Search for the cell housing the specified text and yield its (X, Y) center coordinate. 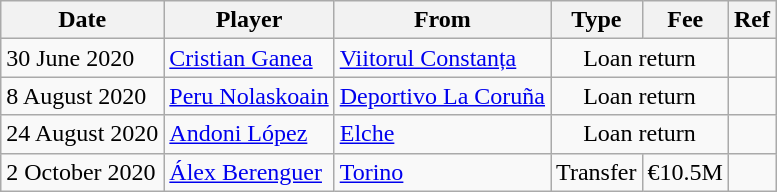
Cristian Ganea (249, 58)
Elche (442, 134)
24 August 2020 (82, 134)
Peru Nolaskoain (249, 96)
Type (597, 20)
8 August 2020 (82, 96)
Torino (442, 172)
From (442, 20)
Andoni López (249, 134)
Fee (685, 20)
Date (82, 20)
30 June 2020 (82, 58)
Transfer (597, 172)
Viitorul Constanța (442, 58)
€10.5M (685, 172)
Ref (752, 20)
Álex Berenguer (249, 172)
Player (249, 20)
Deportivo La Coruña (442, 96)
2 October 2020 (82, 172)
